Determine the (X, Y) coordinate at the center of the cell enclosing the given text.  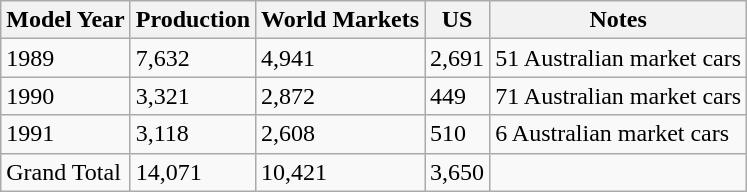
3,321 (192, 96)
1991 (66, 134)
6 Australian market cars (618, 134)
1989 (66, 58)
1990 (66, 96)
US (458, 20)
2,872 (340, 96)
Grand Total (66, 172)
14,071 (192, 172)
7,632 (192, 58)
2,691 (458, 58)
510 (458, 134)
71 Australian market cars (618, 96)
51 Australian market cars (618, 58)
Model Year (66, 20)
3,650 (458, 172)
2,608 (340, 134)
Notes (618, 20)
Production (192, 20)
10,421 (340, 172)
449 (458, 96)
World Markets (340, 20)
4,941 (340, 58)
3,118 (192, 134)
